Scan for the cell matching the given text and deliver its (X, Y) coordinate at center. 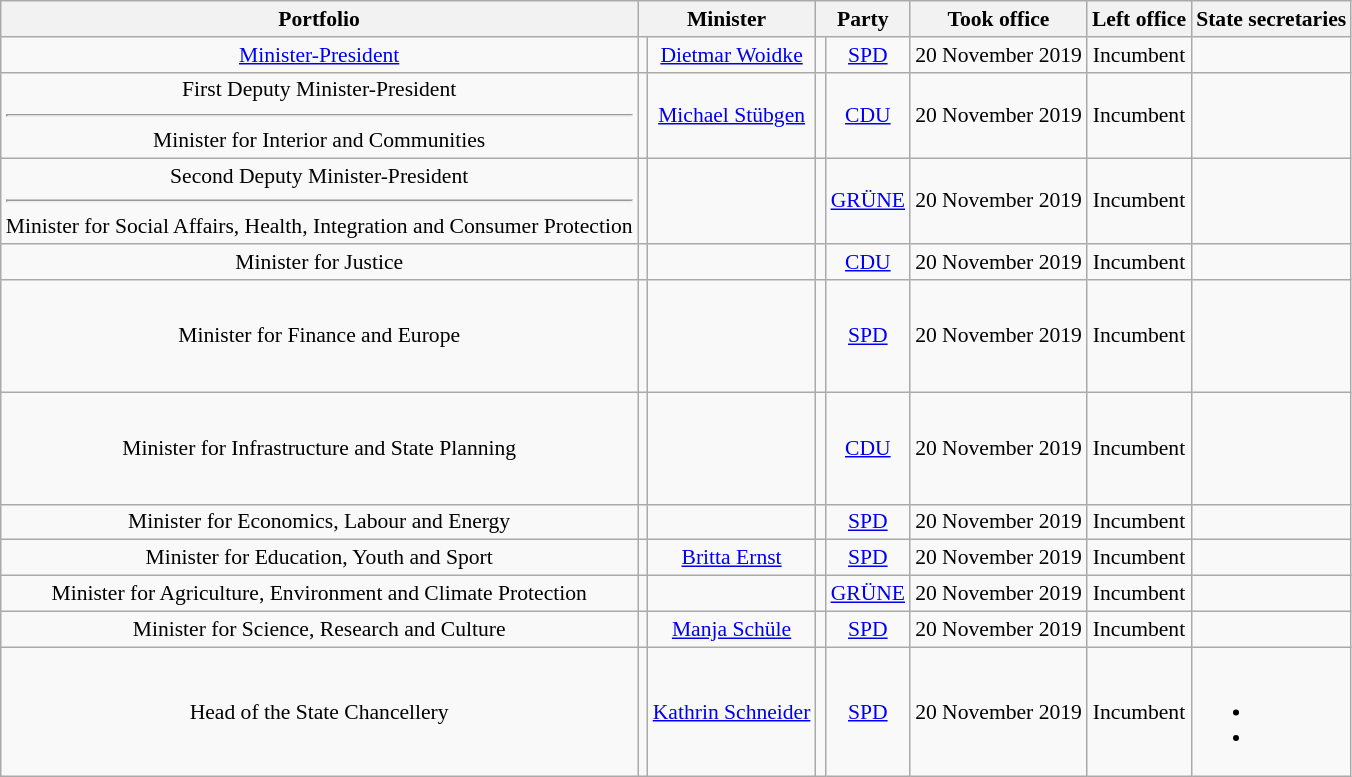
Second Deputy Minister-PresidentMinister for Social Affairs, Health, Integration and Consumer Protection (320, 201)
Britta Ernst (732, 558)
First Deputy Minister-PresidentMinister for Interior and Communities (320, 115)
State secretaries (1271, 19)
Minister for Infrastructure and State Planning (320, 448)
Minister for Science, Research and Culture (320, 629)
Took office (998, 19)
Portfolio (320, 19)
Dietmar Woidke (732, 55)
Kathrin Schneider (732, 712)
Manja Schüle (732, 629)
Michael Stübgen (732, 115)
Party (862, 19)
Minister for Justice (320, 262)
Head of the State Chancellery (320, 712)
Minister for Finance and Europe (320, 335)
Minister for Economics, Labour and Energy (320, 522)
Minister-President (320, 55)
Minister for Education, Youth and Sport (320, 558)
Minister for Agriculture, Environment and Climate Protection (320, 594)
Minister (727, 19)
Left office (1139, 19)
